Output the (x, y) coordinate of the center of the cell containing the given text.  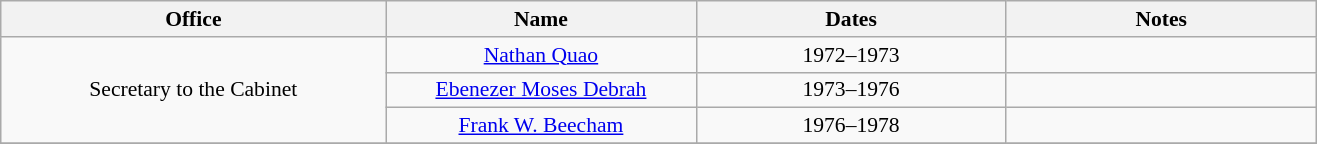
Name (541, 19)
Notes (1161, 19)
Nathan Quao (541, 55)
Secretary to the Cabinet (194, 90)
Frank W. Beecham (541, 126)
Ebenezer Moses Debrah (541, 90)
1973–1976 (851, 90)
1976–1978 (851, 126)
Dates (851, 19)
Office (194, 19)
1972–1973 (851, 55)
